Extract the (X, Y) coordinate from the center of the cell holding the provided text.  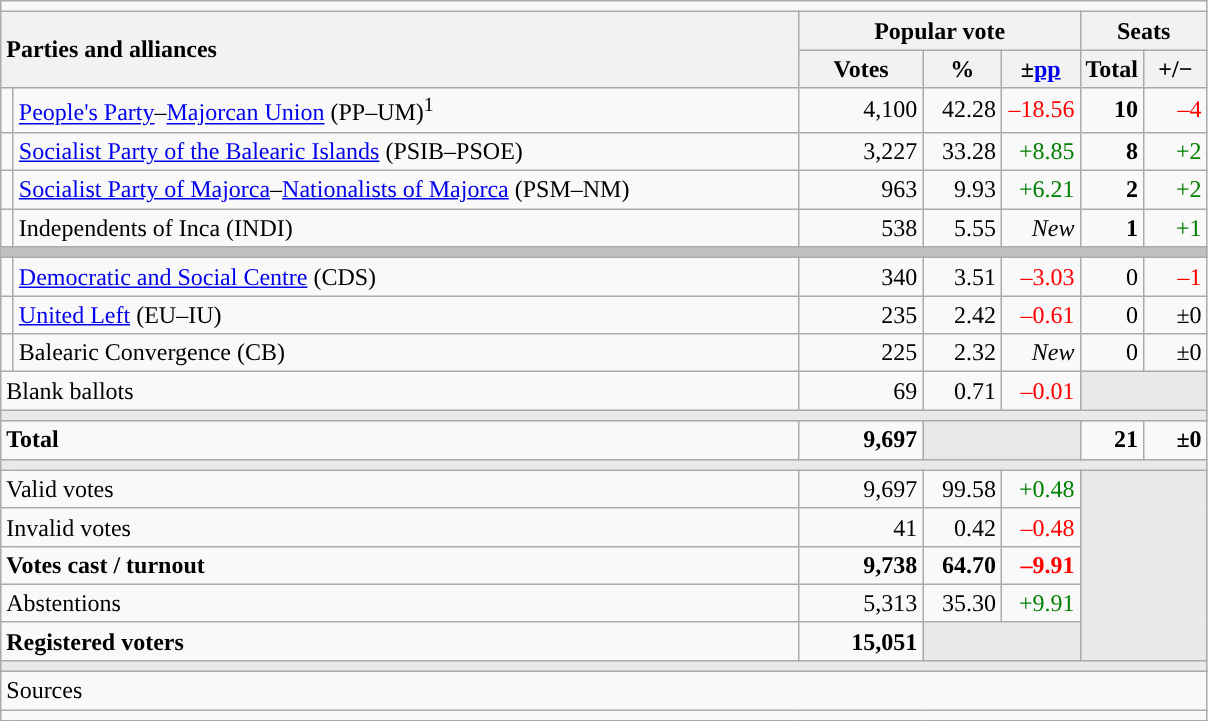
15,051 (861, 641)
5.55 (962, 228)
+1 (1176, 228)
% (962, 69)
9,738 (861, 565)
Sources (604, 691)
35.30 (962, 603)
99.58 (962, 489)
–4 (1176, 110)
Seats (1144, 31)
41 (861, 527)
963 (861, 190)
Blank ballots (400, 391)
–9.91 (1040, 565)
+8.85 (1040, 151)
–3.03 (1040, 277)
0.71 (962, 391)
4,100 (861, 110)
+0.48 (1040, 489)
3.51 (962, 277)
21 (1112, 440)
0.42 (962, 527)
Socialist Party of Majorca–Nationalists of Majorca (PSM–NM) (406, 190)
People's Party–Majorcan Union (PP–UM)1 (406, 110)
340 (861, 277)
Registered voters (400, 641)
–18.56 (1040, 110)
5,313 (861, 603)
±pp (1040, 69)
Popular vote (940, 31)
United Left (EU–IU) (406, 315)
33.28 (962, 151)
235 (861, 315)
Votes (861, 69)
Socialist Party of the Balearic Islands (PSIB–PSOE) (406, 151)
42.28 (962, 110)
–0.61 (1040, 315)
Abstentions (400, 603)
Independents of Inca (INDI) (406, 228)
8 (1112, 151)
Democratic and Social Centre (CDS) (406, 277)
2 (1112, 190)
–0.01 (1040, 391)
2.42 (962, 315)
10 (1112, 110)
2.32 (962, 353)
Parties and alliances (400, 50)
+/− (1176, 69)
1 (1112, 228)
3,227 (861, 151)
538 (861, 228)
Valid votes (400, 489)
64.70 (962, 565)
69 (861, 391)
225 (861, 353)
+6.21 (1040, 190)
–1 (1176, 277)
–0.48 (1040, 527)
Invalid votes (400, 527)
+9.91 (1040, 603)
Votes cast / turnout (400, 565)
9.93 (962, 190)
Balearic Convergence (CB) (406, 353)
